Determine the (x, y) coordinate at the center of the cell enclosing the given text.  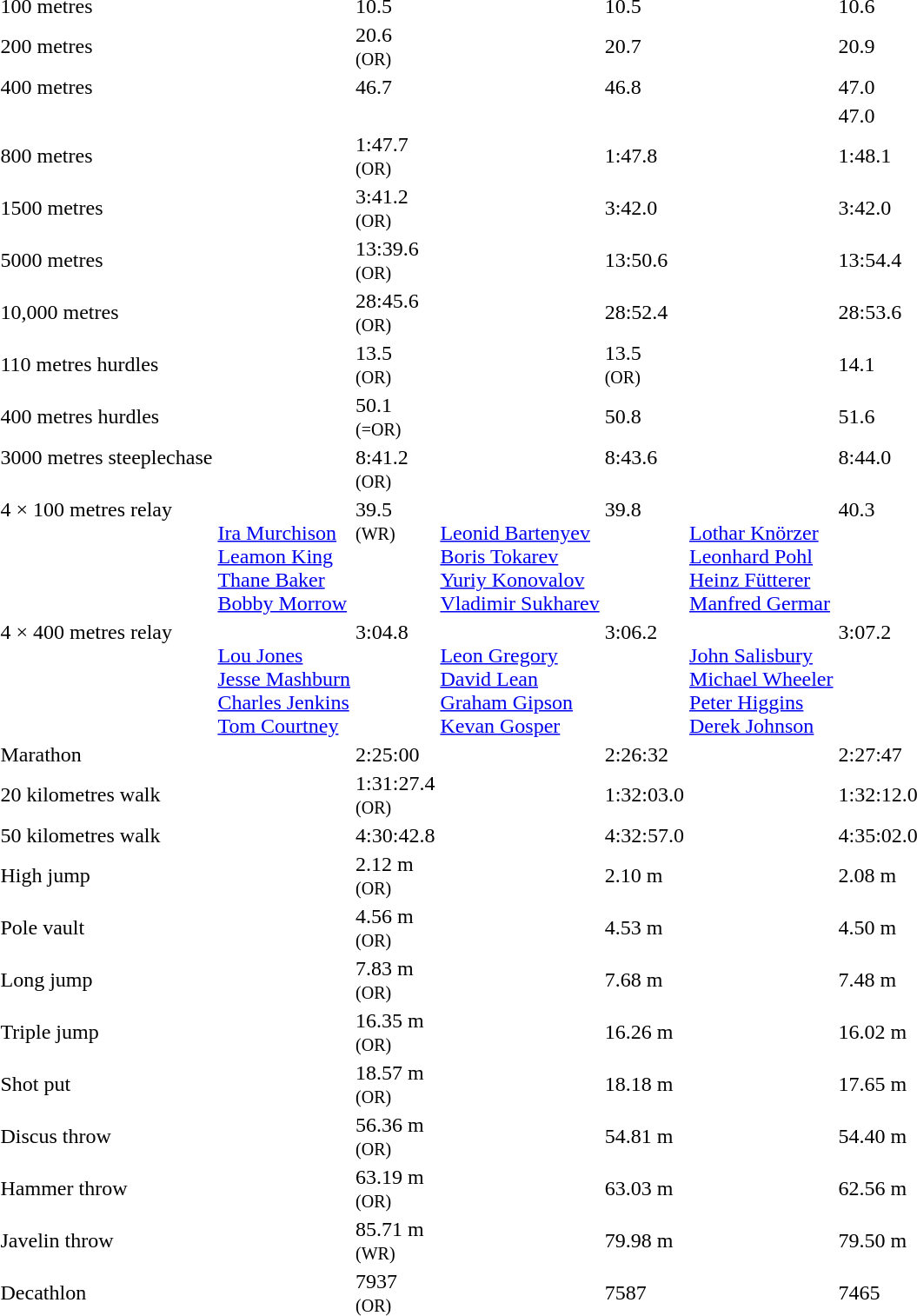
63.19 m(OR) (395, 1189)
Leonid BartenyevBoris TokarevYuriy KonovalovVladimir Sukharev (520, 556)
20.6(OR) (395, 47)
50.1(=OR) (395, 417)
28:52.4 (644, 313)
3:41.2(OR) (395, 209)
39.8 (644, 556)
46.8 (644, 101)
4.53 m (644, 928)
54.81 m (644, 1137)
2:26:32 (644, 754)
4.56 m(OR) (395, 928)
Ira MurchisonLeamon KingThane BakerBobby Morrow (284, 556)
20.7 (644, 47)
7.68 m (644, 980)
46.7 (395, 101)
Leon GregoryDavid LeanGraham GipsonKevan Gosper (520, 679)
2.12 m(OR) (395, 876)
1:47.7(OR) (395, 156)
3:04.8 (395, 679)
8:43.6 (644, 469)
28:45.6(OR) (395, 313)
85.71 m(WR) (395, 1241)
Lou JonesJesse MashburnCharles JenkinsTom Courtney (284, 679)
18.57 m(OR) (395, 1085)
3:06.2 (644, 679)
7.83 m(OR) (395, 980)
13:50.6 (644, 261)
79.98 m (644, 1241)
2:25:00 (395, 754)
1:31:27.4(OR) (395, 794)
4:32:57.0 (644, 835)
John SalisburyMichael WheelerPeter HigginsDerek Johnson (761, 679)
4:30:42.8 (395, 835)
50.8 (644, 417)
16.26 m (644, 1033)
56.36 m(OR) (395, 1137)
13:39.6(OR) (395, 261)
39.5(WR) (395, 556)
2.10 m (644, 876)
8:41.2(OR) (395, 469)
3:42.0 (644, 209)
Lothar KnörzerLeonhard PohlHeinz FüttererManfred Germar (761, 556)
16.35 m(OR) (395, 1033)
1:47.8 (644, 156)
18.18 m (644, 1085)
63.03 m (644, 1189)
1:32:03.0 (644, 794)
